Provide the (X, Y) coordinate of the cell's center where the given text is located.  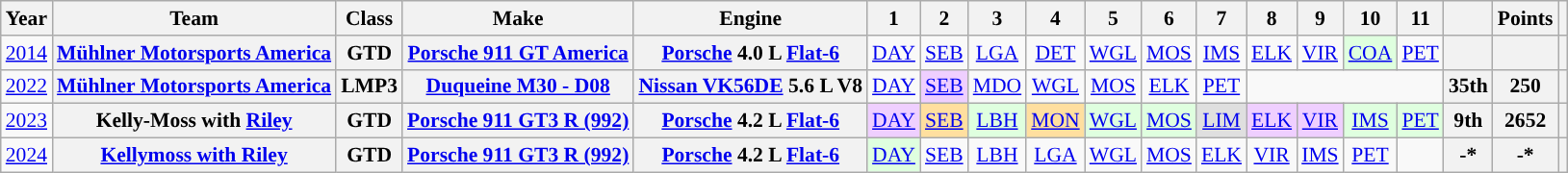
3 (997, 18)
7 (1221, 18)
9 (1321, 18)
LMP3 (370, 86)
Year (27, 18)
Points (1526, 18)
LIM (1221, 121)
MON (1055, 121)
9th (1469, 121)
DET (1055, 53)
2 (944, 18)
2014 (27, 53)
Engine (751, 18)
Porsche 911 GT America (518, 53)
Nissan VK56DE 5.6 L V8 (751, 86)
11 (1421, 18)
4 (1055, 18)
Class (370, 18)
COA (1371, 53)
MDO (997, 86)
250 (1526, 86)
Duqueine M30 - D08 (518, 86)
35th (1469, 86)
2023 (27, 121)
Make (518, 18)
5 (1113, 18)
2022 (27, 86)
2652 (1526, 121)
Porsche 4.0 L Flat-6 (751, 53)
6 (1169, 18)
Kelly-Moss with Riley (194, 121)
Kellymoss with Riley (194, 156)
1 (893, 18)
Team (194, 18)
8 (1272, 18)
10 (1371, 18)
2024 (27, 156)
